Extract the (X, Y) coordinate from the center of the cell holding the provided text.  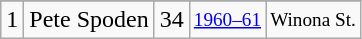
34 (172, 20)
Winona St. (314, 20)
1960–61 (227, 20)
1 (12, 20)
Pete Spoden (89, 20)
